Pinpoint the cell where the given text exists, returning its (x, y) midpoint coordinate. 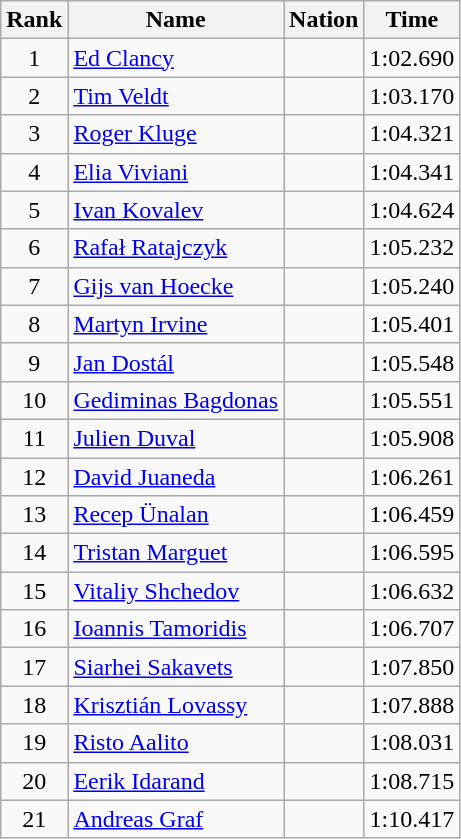
10 (34, 400)
7 (34, 286)
1:06.632 (412, 591)
1:05.908 (412, 438)
21 (34, 819)
1:07.888 (412, 705)
16 (34, 629)
Roger Kluge (176, 134)
Risto Aalito (176, 743)
9 (34, 362)
1:05.401 (412, 324)
1:04.341 (412, 172)
2 (34, 96)
Nation (324, 20)
Jan Dostál (176, 362)
Gijs van Hoecke (176, 286)
Time (412, 20)
11 (34, 438)
1 (34, 58)
David Juaneda (176, 477)
1:02.690 (412, 58)
5 (34, 210)
3 (34, 134)
1:05.551 (412, 400)
1:03.170 (412, 96)
1:04.624 (412, 210)
1:06.459 (412, 515)
Elia Viviani (176, 172)
1:06.707 (412, 629)
Tim Veldt (176, 96)
1:05.232 (412, 248)
Name (176, 20)
14 (34, 553)
15 (34, 591)
1:06.261 (412, 477)
Ioannis Tamoridis (176, 629)
1:04.321 (412, 134)
17 (34, 667)
Rafał Ratajczyk (176, 248)
6 (34, 248)
Martyn Irvine (176, 324)
12 (34, 477)
Eerik Idarand (176, 781)
4 (34, 172)
Recep Ünalan (176, 515)
Gediminas Bagdonas (176, 400)
Ivan Kovalev (176, 210)
20 (34, 781)
Tristan Marguet (176, 553)
1:06.595 (412, 553)
Andreas Graf (176, 819)
1:07.850 (412, 667)
Ed Clancy (176, 58)
Krisztián Lovassy (176, 705)
19 (34, 743)
1:10.417 (412, 819)
Siarhei Sakavets (176, 667)
8 (34, 324)
Julien Duval (176, 438)
18 (34, 705)
Rank (34, 20)
1:05.548 (412, 362)
1:08.031 (412, 743)
13 (34, 515)
1:05.240 (412, 286)
1:08.715 (412, 781)
Vitaliy Shchedov (176, 591)
